Pinpoint the cell where the given text exists, returning its [X, Y] midpoint coordinate. 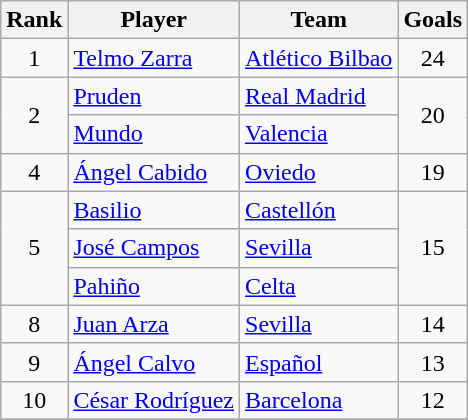
Pahiño [154, 286]
19 [433, 172]
César Rodríguez [154, 400]
Player [154, 20]
Atlético Bilbao [319, 58]
José Campos [154, 248]
Pruden [154, 96]
Juan Arza [154, 324]
9 [34, 362]
10 [34, 400]
Telmo Zarra [154, 58]
24 [433, 58]
Barcelona [319, 400]
Valencia [319, 134]
1 [34, 58]
15 [433, 248]
Mundo [154, 134]
5 [34, 248]
2 [34, 115]
Goals [433, 20]
20 [433, 115]
12 [433, 400]
Rank [34, 20]
13 [433, 362]
4 [34, 172]
8 [34, 324]
Oviedo [319, 172]
Team [319, 20]
Español [319, 362]
Ángel Cabido [154, 172]
Celta [319, 286]
Real Madrid [319, 96]
Basilio [154, 210]
Castellón [319, 210]
Ángel Calvo [154, 362]
14 [433, 324]
